Extract the [x, y] coordinate from the center of the cell holding the provided text.  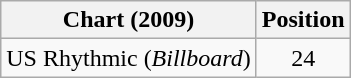
Chart (2009) [129, 20]
24 [303, 58]
US Rhythmic (Billboard) [129, 58]
Position [303, 20]
